Find where the given text appears and provide that cell's center as [x, y] coordinate. 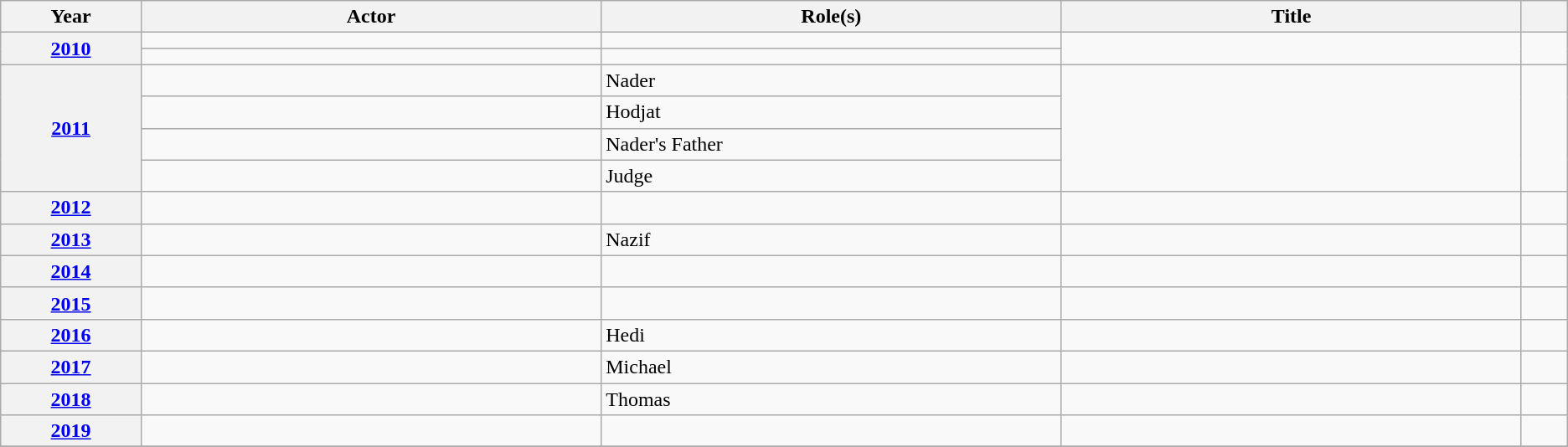
2017 [71, 367]
2012 [71, 208]
Judge [831, 176]
2014 [71, 271]
Role(s) [831, 17]
2011 [71, 128]
Thomas [831, 399]
Year [71, 17]
2015 [71, 303]
Hedi [831, 335]
2010 [71, 49]
Michael [831, 367]
2019 [71, 431]
Actor [370, 17]
Nader [831, 80]
Nader's Father [831, 144]
2018 [71, 399]
Nazif [831, 239]
Hodjat [831, 112]
Title [1292, 17]
2016 [71, 335]
2013 [71, 239]
